Detect which cell encompasses the target text, then output its [x, y] center coordinate. 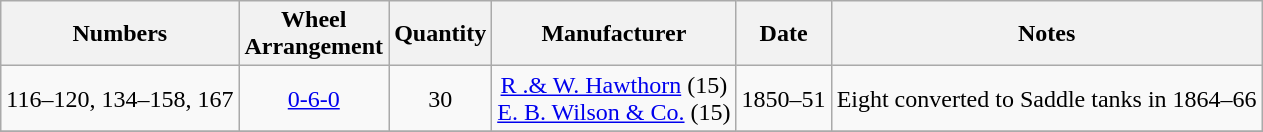
1850–51 [784, 98]
Date [784, 34]
Notes [1046, 34]
Manufacturer [614, 34]
Eight converted to Saddle tanks in 1864–66 [1046, 98]
30 [440, 98]
0-6-0 [314, 98]
Quantity [440, 34]
R .& W. Hawthorn (15) E. B. Wilson & Co. (15) [614, 98]
116–120, 134–158, 167 [120, 98]
WheelArrangement [314, 34]
Numbers [120, 34]
